Extract the (x, y) coordinate from the center of the cell holding the provided text.  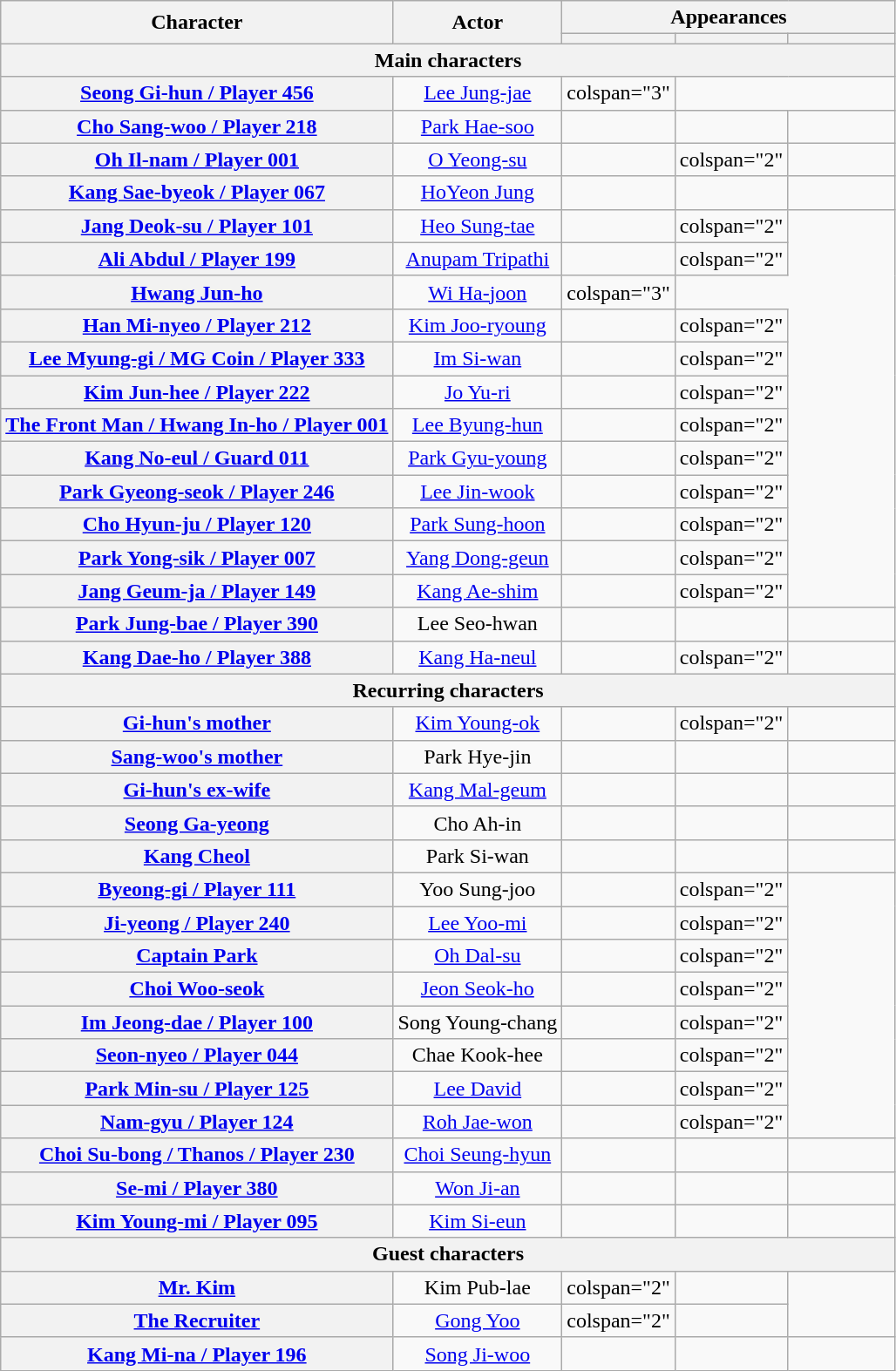
Seon-nyeo / Player 044 (197, 1055)
Seong Ga-yeong (197, 823)
Anupam Tripathi (478, 259)
Sang-woo's mother (197, 757)
Park Sung-hoon (478, 525)
Lee David (478, 1089)
Yoo Sung-joo (478, 889)
Kang No-eul / Guard 011 (197, 458)
Oh Il-nam / Player 001 (197, 159)
Guest characters (448, 1254)
Park Hye-jin (478, 757)
Kim Pub-lae (478, 1287)
Roh Jae-won (478, 1122)
Park Gyeong-seok / Player 246 (197, 492)
Seong Gi-hun / Player 456 (197, 93)
Song Ji-woo (478, 1354)
Cho Sang-woo / Player 218 (197, 126)
O Yeong-su (478, 159)
Lee Jung-jae (478, 93)
Actor (478, 23)
Captain Park (197, 956)
Lee Jin-wook (478, 492)
Park Hae-soo (478, 126)
Im Jeong-dae / Player 100 (197, 1022)
Yang Dong-geun (478, 558)
Gi-hun's ex-wife (197, 790)
Kang Mal-geum (478, 790)
Kang Sae-byeok / Player 067 (197, 193)
Character (197, 23)
Kang Mi-na / Player 196 (197, 1354)
Kang Dae-ho / Player 388 (197, 657)
Mr. Kim (197, 1287)
Jo Yu-ri (478, 391)
Heo Sung-tae (478, 226)
Nam-gyu / Player 124 (197, 1122)
Choi Woo-seok (197, 989)
Han Mi-nyeo / Player 212 (197, 325)
Lee Seo-hwan (478, 624)
Kang Ae-shim (478, 591)
Lee Yoo-mi (478, 923)
Recurring characters (448, 690)
Lee Byung-hun (478, 425)
The Recruiter (197, 1320)
Choi Seung-hyun (478, 1155)
Oh Dal-su (478, 956)
Im Si-wan (478, 358)
Kim Young-ok (478, 723)
The Front Man / Hwang In-ho / Player 001 (197, 425)
Ji-yeong / Player 240 (197, 923)
Kang Cheol (197, 856)
Kim Jun-hee / Player 222 (197, 391)
Kang Ha-neul (478, 657)
Park Gyu-young (478, 458)
Byeong-gi / Player 111 (197, 889)
Jang Deok-su / Player 101 (197, 226)
Appearances (729, 17)
Wi Ha-joon (478, 292)
Cho Hyun-ju / Player 120 (197, 525)
Park Jung-bae / Player 390 (197, 624)
Park Min-su / Player 125 (197, 1089)
Jeon Seok-ho (478, 989)
Cho Ah-in (478, 823)
Chae Kook-hee (478, 1055)
Main characters (448, 60)
HoYeon Jung (478, 193)
Gong Yoo (478, 1320)
Park Si-wan (478, 856)
Kim Young-mi / Player 095 (197, 1221)
Hwang Jun-ho (197, 292)
Choi Su-bong / Thanos / Player 230 (197, 1155)
Lee Myung-gi / MG Coin / Player 333 (197, 358)
Gi-hun's mother (197, 723)
Park Yong-sik / Player 007 (197, 558)
Kim Joo-ryoung (478, 325)
Ali Abdul / Player 199 (197, 259)
Song Young-chang (478, 1022)
Won Ji-an (478, 1188)
Se-mi / Player 380 (197, 1188)
Kim Si-eun (478, 1221)
Jang Geum-ja / Player 149 (197, 591)
